Return [x, y] of the center of cell containing provided text 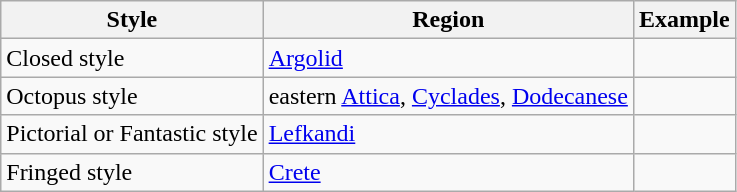
eastern Attica, Cyclades, Dodecanese [448, 96]
Region [448, 20]
Closed style [132, 58]
Style [132, 20]
Pictorial or Fantastic style [132, 134]
Example [684, 20]
Fringed style [132, 172]
Lefkandi [448, 134]
Argolid [448, 58]
Octopus style [132, 96]
Crete [448, 172]
